Return the (x, y) coordinate for the center point of the cell that contains the specified text.  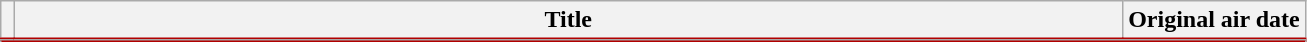
Title (568, 21)
Original air date (1214, 21)
